Locate the cell with the specified text and output its (x, y) center coordinate. 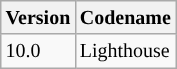
Version (38, 18)
Codename (126, 18)
Lighthouse (126, 52)
10.0 (38, 52)
